Identify which cell holds the provided text, then report its [X, Y] central coordinate. 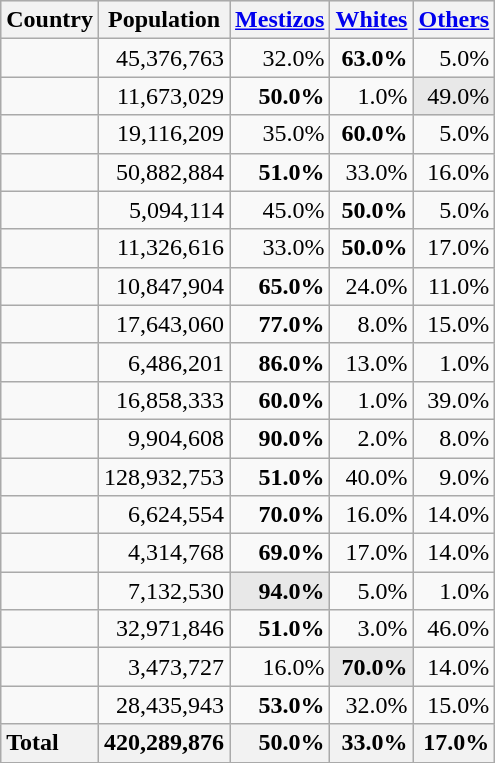
4,314,768 [164, 553]
Whites [372, 20]
Others [454, 20]
9.0% [454, 477]
11,673,029 [164, 96]
69.0% [280, 553]
6,624,554 [164, 515]
90.0% [280, 438]
63.0% [372, 58]
128,932,753 [164, 477]
40.0% [372, 477]
11.0% [454, 286]
Country [50, 20]
Population [164, 20]
3.0% [372, 629]
45,376,763 [164, 58]
6,486,201 [164, 362]
24.0% [372, 286]
2.0% [372, 438]
46.0% [454, 629]
35.0% [280, 134]
86.0% [280, 362]
53.0% [280, 705]
65.0% [280, 286]
77.0% [280, 324]
39.0% [454, 400]
3,473,727 [164, 667]
9,904,608 [164, 438]
10,847,904 [164, 286]
5,094,114 [164, 210]
49.0% [454, 96]
45.0% [280, 210]
28,435,943 [164, 705]
17,643,060 [164, 324]
420,289,876 [164, 743]
50,882,884 [164, 172]
32,971,846 [164, 629]
94.0% [280, 591]
13.0% [372, 362]
Total [50, 743]
11,326,616 [164, 248]
19,116,209 [164, 134]
7,132,530 [164, 591]
16,858,333 [164, 400]
Mestizos [280, 20]
